Pinpoint the cell where the given text exists, returning its [X, Y] midpoint coordinate. 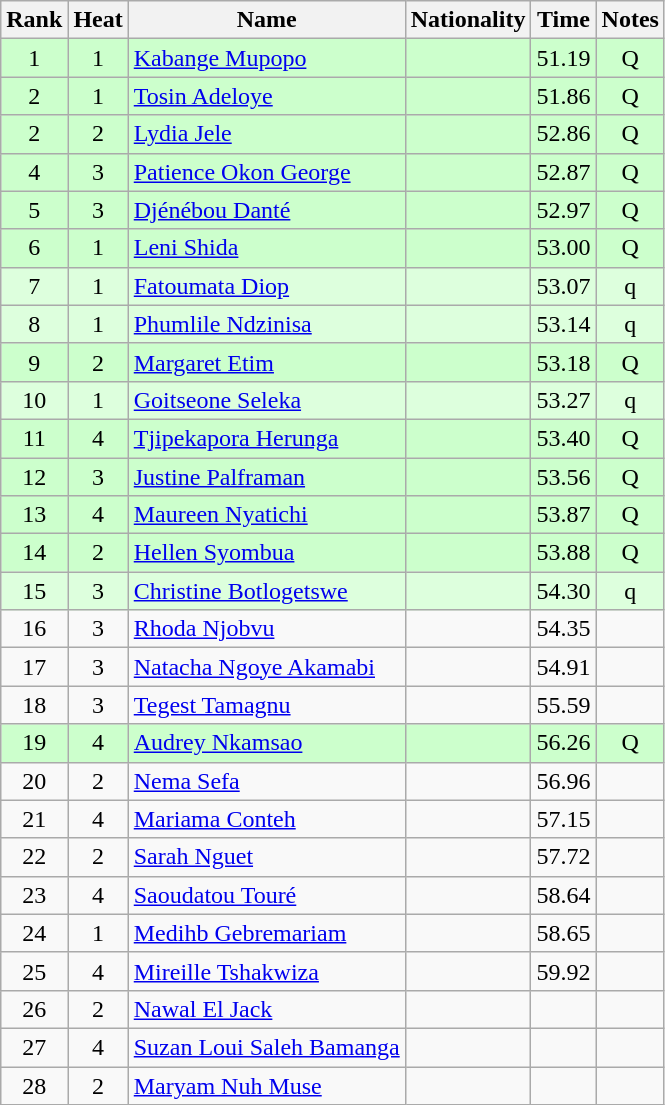
21 [34, 819]
Time [564, 20]
53.00 [564, 248]
57.15 [564, 819]
Heat [98, 20]
Christine Botlogetswe [266, 591]
51.19 [564, 58]
Tosin Adeloye [266, 96]
11 [34, 438]
9 [34, 362]
Saoudatou Touré [266, 895]
Maryam Nuh Muse [266, 1085]
53.87 [564, 515]
Notes [630, 20]
54.91 [564, 667]
14 [34, 553]
23 [34, 895]
53.88 [564, 553]
53.56 [564, 477]
51.86 [564, 96]
53.40 [564, 438]
Leni Shida [266, 248]
25 [34, 971]
Nema Sefa [266, 781]
53.18 [564, 362]
Rhoda Njobvu [266, 629]
Phumlile Ndzinisa [266, 324]
Medihb Gebremariam [266, 933]
5 [34, 210]
56.26 [564, 743]
19 [34, 743]
Natacha Ngoye Akamabi [266, 667]
Tjipekapora Herunga [266, 438]
Nawal El Jack [266, 1009]
Djénébou Danté [266, 210]
Lydia Jele [266, 134]
Nationality [468, 20]
54.35 [564, 629]
52.86 [564, 134]
59.92 [564, 971]
Audrey Nkamsao [266, 743]
10 [34, 400]
7 [34, 286]
Rank [34, 20]
18 [34, 705]
13 [34, 515]
6 [34, 248]
56.96 [564, 781]
57.72 [564, 857]
52.97 [564, 210]
Suzan Loui Saleh Bamanga [266, 1047]
58.64 [564, 895]
Mireille Tshakwiza [266, 971]
17 [34, 667]
53.07 [564, 286]
20 [34, 781]
Mariama Conteh [266, 819]
22 [34, 857]
54.30 [564, 591]
Maureen Nyatichi [266, 515]
Patience Okon George [266, 172]
Sarah Nguet [266, 857]
Fatoumata Diop [266, 286]
55.59 [564, 705]
53.27 [564, 400]
8 [34, 324]
27 [34, 1047]
28 [34, 1085]
26 [34, 1009]
15 [34, 591]
Name [266, 20]
12 [34, 477]
53.14 [564, 324]
Margaret Etim [266, 362]
52.87 [564, 172]
Goitseone Seleka [266, 400]
58.65 [564, 933]
24 [34, 933]
Hellen Syombua [266, 553]
Kabange Mupopo [266, 58]
Tegest Tamagnu [266, 705]
16 [34, 629]
Justine Palframan [266, 477]
